Determine the [x, y] coordinate at the center of the cell enclosing the given text.  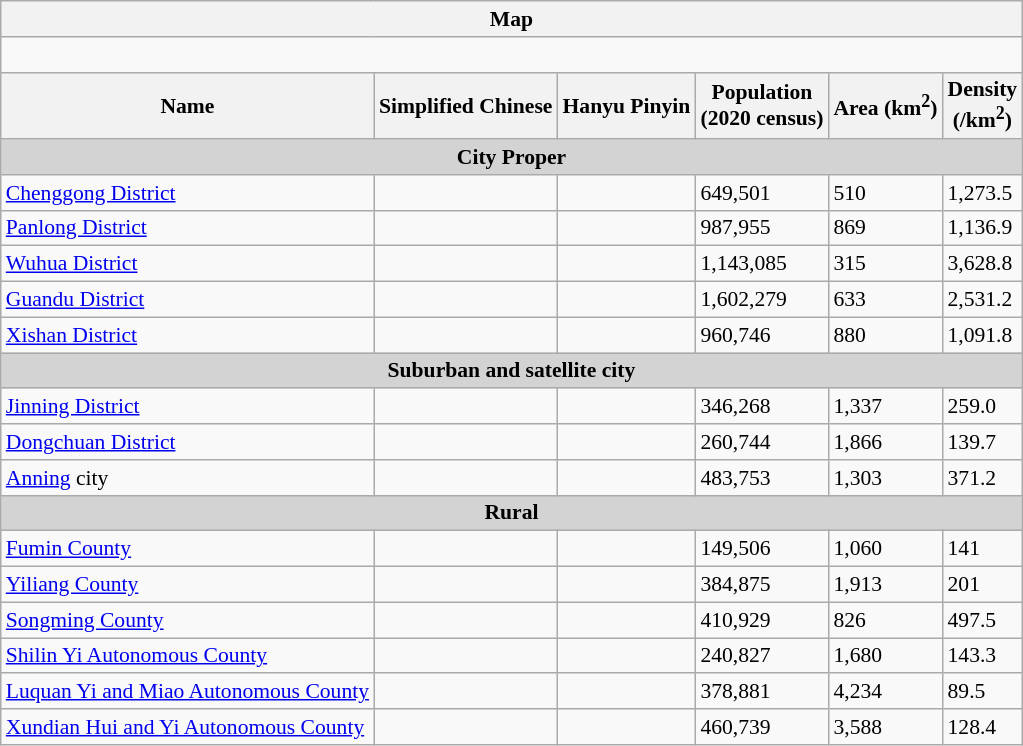
Density(/km2) [982, 106]
Panlong District [188, 228]
141 [982, 549]
410,929 [762, 620]
1,091.8 [982, 335]
Suburban and satellite city [512, 371]
Simplified Chinese [466, 106]
1,913 [885, 585]
1,060 [885, 549]
Map [512, 19]
4,234 [885, 692]
826 [885, 620]
2,531.2 [982, 300]
346,268 [762, 407]
143.3 [982, 656]
1,303 [885, 478]
Songming County [188, 620]
483,753 [762, 478]
3,588 [885, 727]
1,273.5 [982, 193]
869 [885, 228]
128.4 [982, 727]
Xishan District [188, 335]
1,136.9 [982, 228]
Anning city [188, 478]
1,143,085 [762, 264]
633 [885, 300]
1,337 [885, 407]
Wuhua District [188, 264]
510 [885, 193]
Name [188, 106]
371.2 [982, 478]
Jinning District [188, 407]
Luquan Yi and Miao Autonomous County [188, 692]
Yiliang County [188, 585]
Fumin County [188, 549]
Xundian Hui and Yi Autonomous County [188, 727]
497.5 [982, 620]
139.7 [982, 442]
460,739 [762, 727]
Shilin Yi Autonomous County [188, 656]
City Proper [512, 157]
1,602,279 [762, 300]
Guandu District [188, 300]
378,881 [762, 692]
89.5 [982, 692]
Population(2020 census) [762, 106]
259.0 [982, 407]
649,501 [762, 193]
240,827 [762, 656]
Dongchuan District [188, 442]
1,680 [885, 656]
Chenggong District [188, 193]
3,628.8 [982, 264]
201 [982, 585]
Rural [512, 513]
880 [885, 335]
315 [885, 264]
260,744 [762, 442]
384,875 [762, 585]
149,506 [762, 549]
Area (km2) [885, 106]
987,955 [762, 228]
960,746 [762, 335]
1,866 [885, 442]
Hanyu Pinyin [626, 106]
